Find where the given text appears and provide that cell's center as [X, Y] coordinate. 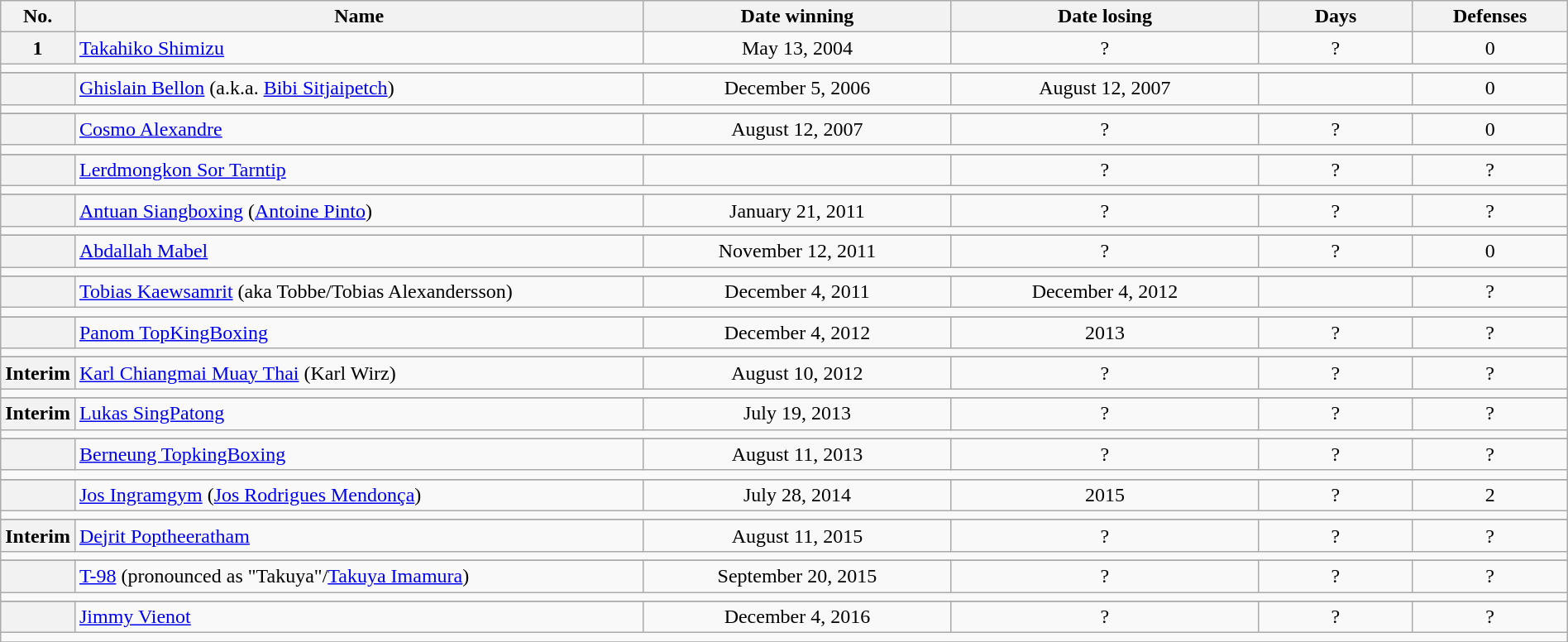
2015 [1105, 495]
2 [1490, 495]
Name [359, 17]
Berneung TopkingBoxing [359, 454]
Date winning [797, 17]
Days [1336, 17]
December 4, 2016 [797, 617]
December 5, 2006 [797, 89]
Dejrit Poptheeratham [359, 535]
August 11, 2015 [797, 535]
Lukas SingPatong [359, 414]
Jos Ingramgym (Jos Rodrigues Mendonça) [359, 495]
Lerdmongkon Sor Tarntip [359, 170]
Tobias Kaewsamrit (aka Tobbe/Tobias Alexandersson) [359, 292]
Date losing [1105, 17]
Ghislain Bellon (a.k.a. Bibi Sitjaipetch) [359, 89]
1 [38, 48]
January 21, 2011 [797, 210]
T-98 (pronounced as "Takuya"/Takuya Imamura) [359, 576]
July 19, 2013 [797, 414]
No. [38, 17]
May 13, 2004 [797, 48]
Defenses [1490, 17]
Takahiko Shimizu [359, 48]
Karl Chiangmai Muay Thai (Karl Wirz) [359, 373]
Abdallah Mabel [359, 251]
August 11, 2013 [797, 454]
Panom TopKingBoxing [359, 333]
August 10, 2012 [797, 373]
Cosmo Alexandre [359, 129]
November 12, 2011 [797, 251]
2013 [1105, 333]
Antuan Siangboxing (Antoine Pinto) [359, 210]
Jimmy Vienot [359, 617]
September 20, 2015 [797, 576]
July 28, 2014 [797, 495]
December 4, 2011 [797, 292]
